Search for the cell housing the specified text and yield its [x, y] center coordinate. 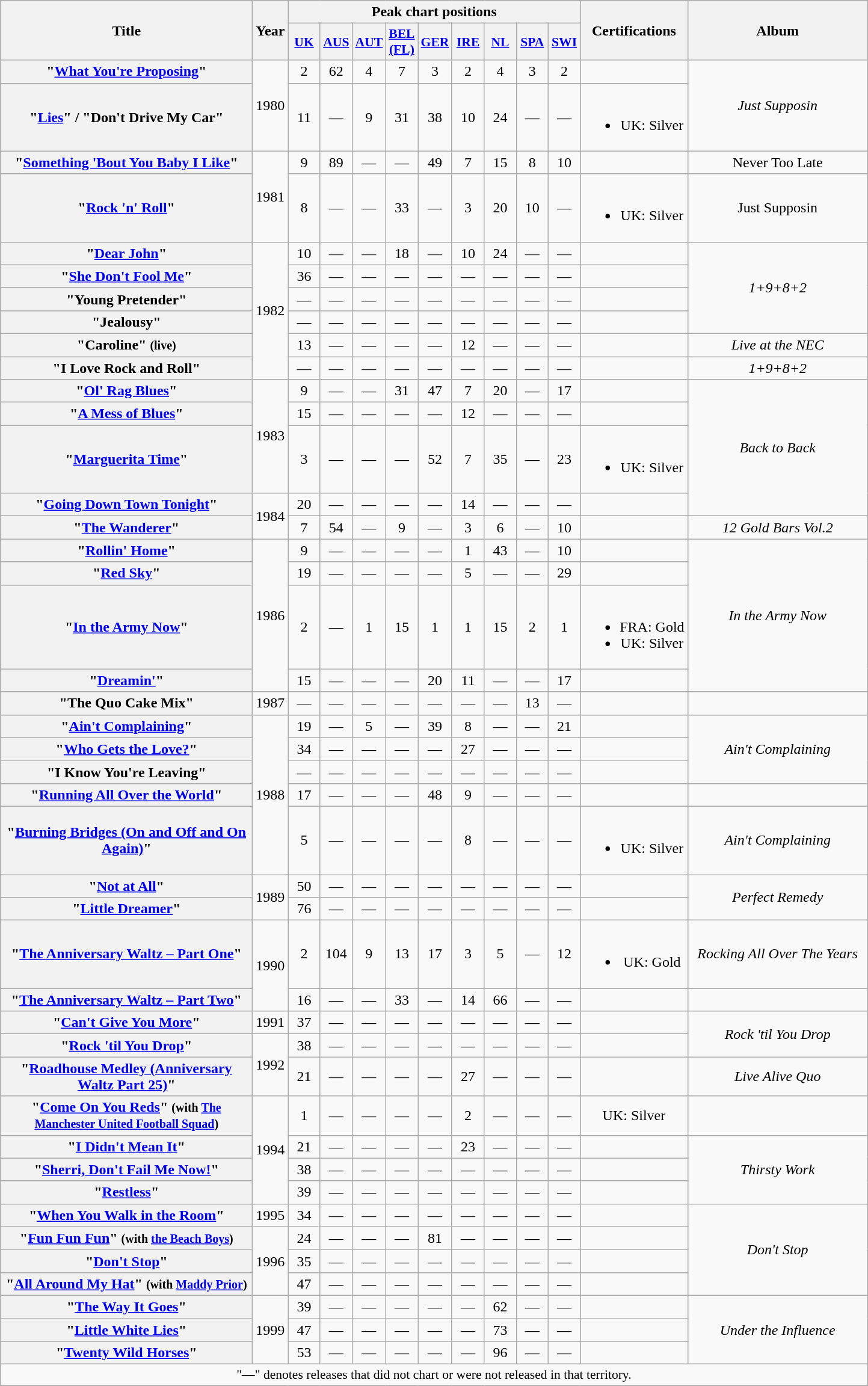
AUT [369, 42]
"Jealousy" [126, 322]
36 [304, 276]
"Marguerita Time" [126, 460]
"Dear John" [126, 253]
AUS [336, 42]
"Come On You Reds" (with The Manchester United Football Squad) [126, 1115]
96 [500, 1353]
Rocking All Over The Years [777, 954]
1984 [271, 516]
"In the Army Now" [126, 627]
"Red Sky" [126, 573]
Title [126, 30]
12 Gold Bars Vol.2 [777, 528]
"Ol' Rag Blues" [126, 391]
"Going Down Town Tonight" [126, 505]
50 [304, 886]
Album [777, 30]
1994 [271, 1150]
Live Alive Quo [777, 1077]
"Don't Stop" [126, 1261]
BEL (FL) [402, 42]
53 [304, 1353]
"Rock 'n' Roll" [126, 208]
IRE [468, 42]
43 [500, 550]
"Ain't Complaining" [126, 726]
52 [436, 460]
UK: Gold [634, 954]
"The Wanderer" [126, 528]
SPA [532, 42]
"I Didn't Mean It" [126, 1147]
66 [500, 1000]
Don't Stop [777, 1249]
Rock 'til You Drop [777, 1034]
"When You Walk in the Room" [126, 1215]
"—" denotes releases that did not chart or were not released in that territory. [434, 1375]
FRA: GoldUK: Silver [634, 627]
1987 [271, 703]
Never Too Late [777, 162]
18 [402, 253]
1982 [271, 310]
"The Way It Goes" [126, 1307]
1999 [271, 1329]
Back to Back [777, 448]
Under the Influence [777, 1329]
1991 [271, 1023]
81 [436, 1238]
"What You're Proposing" [126, 72]
"Burning Bridges (On and Off and On Again)" [126, 840]
1995 [271, 1215]
"The Anniversary Waltz – Part Two" [126, 1000]
54 [336, 528]
"She Don't Fool Me" [126, 276]
"Dreamin'" [126, 680]
"Fun Fun Fun" (with the Beach Boys) [126, 1238]
"A Mess of Blues" [126, 414]
GER [436, 42]
1996 [271, 1261]
"Caroline" (live) [126, 345]
1988 [271, 794]
1989 [271, 898]
"Twenty Wild Horses" [126, 1353]
"Rollin' Home" [126, 550]
Perfect Remedy [777, 898]
48 [436, 795]
In the Army Now [777, 615]
"Little White Lies" [126, 1330]
"The Quo Cake Mix" [126, 703]
37 [304, 1023]
73 [500, 1330]
1992 [271, 1065]
NL [500, 42]
Certifications [634, 30]
SWI [564, 42]
Thirsty Work [777, 1169]
"Restless" [126, 1192]
1980 [271, 106]
"Can't Give You More" [126, 1023]
6 [500, 528]
"Not at All" [126, 886]
1981 [271, 196]
Live at the NEC [777, 345]
"Who Gets the Love?" [126, 749]
"I Love Rock and Roll" [126, 368]
"Little Dreamer" [126, 909]
29 [564, 573]
89 [336, 162]
"All Around My Hat" (with Maddy Prior) [126, 1284]
"Something 'Bout You Baby I Like" [126, 162]
16 [304, 1000]
"I Know You're Leaving" [126, 772]
1983 [271, 437]
"The Anniversary Waltz – Part One" [126, 954]
"Running All Over the World" [126, 795]
"Roadhouse Medley (Anniversary Waltz Part 25)" [126, 1077]
1990 [271, 966]
Peak chart positions [434, 12]
"Young Pretender" [126, 299]
Year [271, 30]
104 [336, 954]
1986 [271, 615]
"Rock 'til You Drop" [126, 1046]
49 [436, 162]
UK [304, 42]
"Sherri, Don't Fail Me Now!" [126, 1169]
76 [304, 909]
"Lies" / "Don't Drive My Car" [126, 117]
